From the cell containing the given text, extract its center point as (x, y) coordinate. 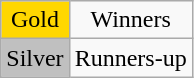
Silver (35, 58)
Runners-up (130, 58)
Gold (35, 20)
Winners (130, 20)
